Scan for the cell matching the given text and deliver its (X, Y) coordinate at center. 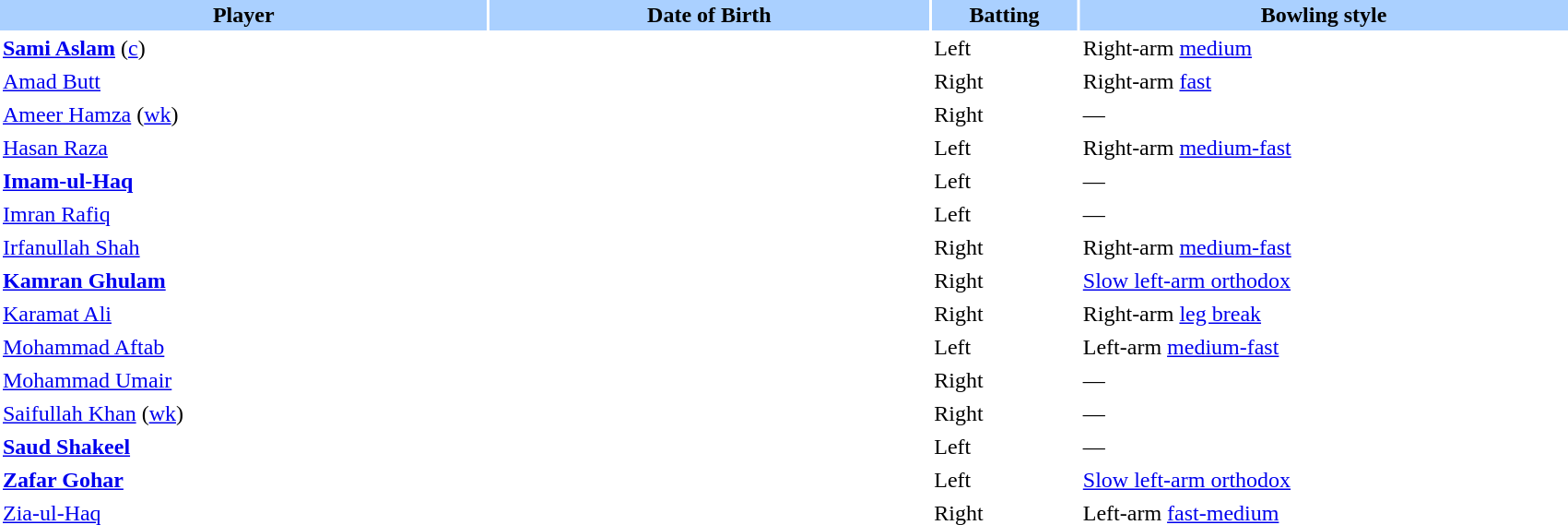
Right-arm leg break (1324, 314)
Player (243, 15)
Bowling style (1324, 15)
Right-arm fast (1324, 81)
Zafar Gohar (243, 480)
Imam-ul-Haq (243, 181)
Mohammad Aftab (243, 347)
Date of Birth (710, 15)
Mohammad Umair (243, 380)
Irfanullah Shah (243, 247)
Saud Shakeel (243, 447)
Karamat Ali (243, 314)
Right-arm medium (1324, 48)
Sami Aslam (c) (243, 48)
Hasan Raza (243, 148)
Batting (1005, 15)
Saifullah Khan (wk) (243, 413)
Amad Butt (243, 81)
Left-arm medium-fast (1324, 347)
Ameer Hamza (wk) (243, 114)
Kamran Ghulam (243, 280)
Imran Rafiq (243, 214)
